Find where the given text appears and provide that cell's center as (X, Y) coordinate. 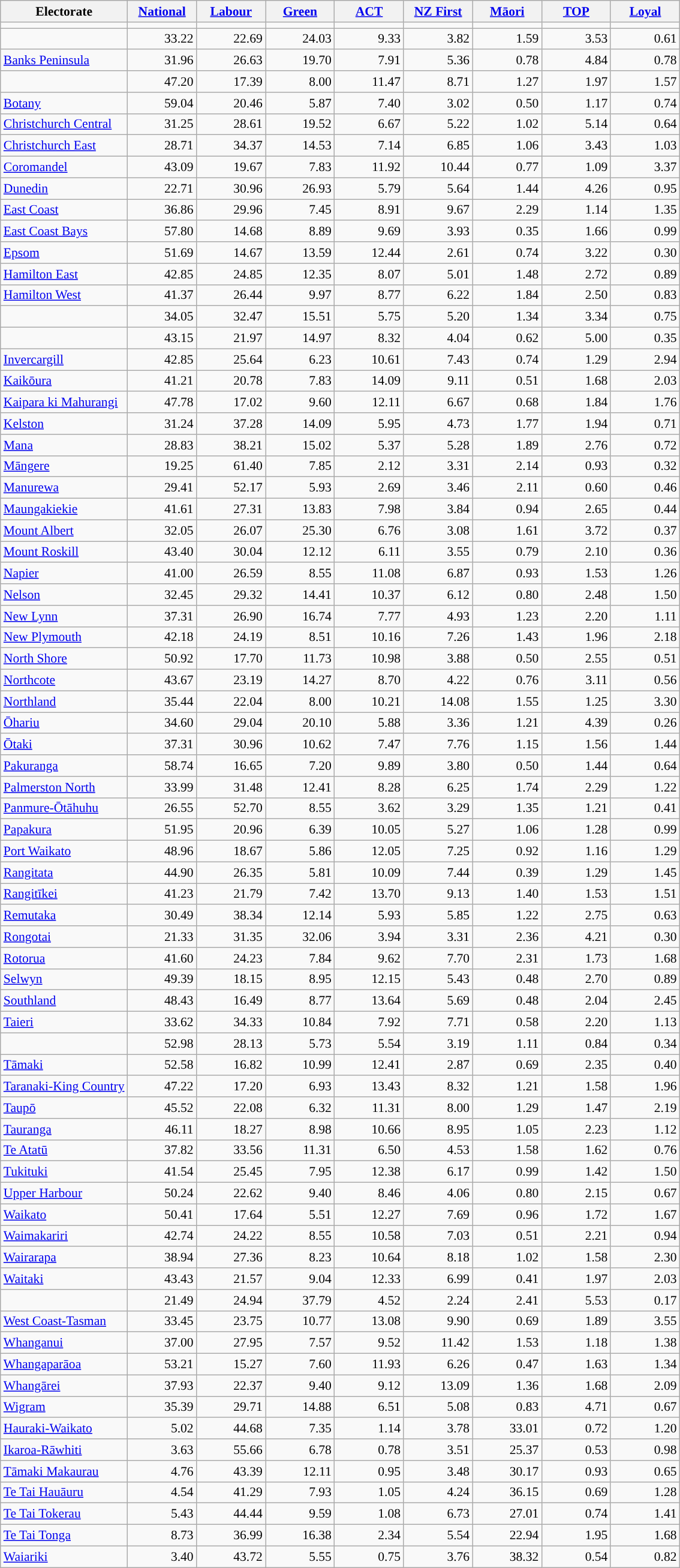
6.99 (438, 1279)
2.70 (576, 979)
41.61 (162, 509)
21.33 (162, 937)
33.45 (162, 1321)
Waimakariri (64, 1236)
Māngere (64, 466)
3.36 (438, 723)
29.96 (231, 210)
14.97 (300, 338)
5.51 (300, 1215)
3.11 (576, 680)
10.44 (438, 167)
11.73 (300, 659)
42.18 (162, 637)
37.00 (162, 1343)
17.64 (231, 1215)
37.28 (231, 424)
41.37 (162, 295)
Kelston (64, 424)
7.42 (300, 894)
22.94 (507, 1536)
0.34 (645, 1044)
1.47 (576, 1108)
24.23 (231, 958)
17.70 (231, 659)
2.21 (576, 1236)
61.40 (231, 466)
1.09 (576, 167)
11.08 (369, 574)
5.00 (576, 338)
9.52 (369, 1343)
7.69 (438, 1215)
59.04 (162, 103)
26.55 (162, 808)
9.04 (300, 1279)
0.56 (645, 680)
11.92 (369, 167)
26.07 (231, 530)
5.22 (438, 124)
3.02 (438, 103)
2.09 (645, 1386)
1.13 (645, 1023)
3.72 (576, 530)
Tāmaki Makaurau (64, 1471)
10.77 (300, 1321)
14.27 (300, 680)
1.20 (645, 1429)
9.33 (369, 39)
17.02 (231, 403)
25.30 (300, 530)
Green (300, 11)
Banks Peninsula (64, 61)
31.25 (162, 124)
1.23 (507, 616)
10.16 (369, 637)
Wairarapa (64, 1258)
4.24 (438, 1492)
10.09 (369, 873)
Hauraki-Waikato (64, 1429)
50.92 (162, 659)
1.66 (576, 232)
Christchurch Central (64, 124)
2.04 (576, 1001)
24.22 (231, 1236)
0.47 (507, 1365)
7.20 (300, 766)
0.36 (645, 552)
Mount Albert (64, 530)
9.62 (369, 958)
27.31 (231, 509)
Waikato (64, 1215)
5.73 (300, 1044)
37.82 (162, 1150)
0.26 (645, 723)
26.90 (231, 616)
2.24 (438, 1300)
Taupō (64, 1108)
10.05 (369, 830)
0.62 (507, 338)
Mana (64, 445)
1.48 (507, 274)
10.99 (300, 1065)
50.41 (162, 1215)
2.41 (507, 1300)
0.98 (645, 1450)
32.05 (162, 530)
National (162, 11)
7.47 (369, 745)
22.62 (231, 1194)
5.79 (369, 188)
1.57 (645, 82)
1.17 (576, 103)
1.36 (507, 1386)
41.21 (162, 381)
3.29 (438, 808)
44.90 (162, 873)
7.26 (438, 637)
30.17 (507, 1471)
7.77 (369, 616)
Te Atatū (64, 1150)
24.19 (231, 637)
4.26 (576, 188)
19.52 (300, 124)
5.85 (438, 916)
ACT (369, 11)
42.74 (162, 1236)
3.08 (438, 530)
1.63 (576, 1365)
37.79 (300, 1300)
5.75 (369, 317)
1.77 (507, 424)
33.99 (162, 787)
0.65 (645, 1471)
10.66 (369, 1129)
36.86 (162, 210)
3.40 (162, 1557)
49.39 (162, 979)
0.54 (576, 1557)
5.95 (369, 424)
16.82 (231, 1065)
14.88 (300, 1407)
6.39 (300, 830)
48.96 (162, 852)
2.19 (645, 1108)
1.51 (645, 894)
Tukituki (64, 1172)
34.05 (162, 317)
12.38 (369, 1172)
9.59 (300, 1514)
3.93 (438, 232)
7.93 (300, 1492)
Southland (64, 1001)
23.75 (231, 1321)
0.61 (645, 39)
3.43 (576, 146)
6.73 (438, 1514)
Northland (64, 701)
43.72 (231, 1557)
6.12 (438, 595)
3.88 (438, 659)
Selwyn (64, 979)
7.35 (300, 1429)
2.11 (507, 488)
14.41 (300, 595)
13.70 (369, 894)
7.60 (300, 1365)
29.32 (231, 595)
4.76 (162, 1471)
East Coast Bays (64, 232)
8.98 (300, 1129)
7.71 (438, 1023)
2.94 (645, 359)
43.43 (162, 1279)
5.37 (369, 445)
Rotorua (64, 958)
29.41 (162, 488)
2.15 (576, 1194)
3.78 (438, 1429)
Kaikōura (64, 381)
Upper Harbour (64, 1194)
8.91 (369, 210)
13.64 (369, 1001)
8.89 (300, 232)
12.12 (300, 552)
2.10 (576, 552)
1.74 (507, 787)
Nelson (64, 595)
6.17 (438, 1172)
0.79 (507, 552)
15.51 (300, 317)
9.13 (438, 894)
5.87 (300, 103)
7.70 (438, 958)
6.87 (438, 574)
9.11 (438, 381)
41.60 (162, 958)
9.69 (369, 232)
41.29 (231, 1492)
47.78 (162, 403)
17.20 (231, 1087)
34.37 (231, 146)
4.53 (438, 1150)
1.67 (645, 1215)
3.48 (438, 1471)
43.40 (162, 552)
0.44 (645, 509)
0.92 (507, 852)
31.48 (231, 787)
38.32 (507, 1557)
30.04 (231, 552)
1.94 (576, 424)
3.62 (369, 808)
NZ First (438, 11)
1.41 (645, 1514)
1.73 (576, 958)
14.67 (231, 253)
9.67 (438, 210)
Te Tai Tonga (64, 1536)
10.37 (369, 595)
6.22 (438, 295)
7.43 (438, 359)
53.21 (162, 1365)
10.62 (300, 745)
3.19 (438, 1044)
29.04 (231, 723)
Whangārei (64, 1386)
1.38 (645, 1343)
26.44 (231, 295)
26.63 (231, 61)
8.71 (438, 82)
2.23 (576, 1129)
2.76 (576, 445)
24.03 (300, 39)
East Coast (64, 210)
1.25 (576, 701)
35.44 (162, 701)
2.31 (507, 958)
1.61 (507, 530)
3.94 (369, 937)
18.15 (231, 979)
11.42 (438, 1343)
1.43 (507, 637)
7.84 (300, 958)
23.19 (231, 680)
Ōhariu (64, 723)
3.22 (576, 253)
7.44 (438, 873)
0.37 (645, 530)
10.21 (369, 701)
6.78 (300, 1450)
Whanganui (64, 1343)
8.28 (369, 787)
0.60 (576, 488)
12.44 (369, 253)
1.26 (645, 574)
8.46 (369, 1194)
7.76 (438, 745)
33.22 (162, 39)
16.38 (300, 1536)
5.86 (300, 852)
Mount Roskill (64, 552)
21.57 (231, 1279)
11.47 (369, 82)
13.59 (300, 253)
13.08 (369, 1321)
4.84 (576, 61)
3.84 (438, 509)
5.28 (438, 445)
Taieri (64, 1023)
35.39 (162, 1407)
10.64 (369, 1258)
8.18 (438, 1258)
4.52 (369, 1300)
3.34 (576, 317)
1.03 (645, 146)
1.42 (576, 1172)
Port Waikato (64, 852)
34.33 (231, 1023)
31.96 (162, 61)
2.65 (576, 509)
1.95 (576, 1536)
32.47 (231, 317)
19.25 (162, 466)
7.03 (438, 1236)
38.94 (162, 1258)
Christchurch East (64, 146)
1.59 (507, 39)
5.36 (438, 61)
Coromandel (64, 167)
0.96 (507, 1215)
Tāmaki (64, 1065)
31.24 (162, 424)
36.15 (507, 1492)
38.34 (231, 916)
19.67 (231, 167)
6.85 (438, 146)
Napier (64, 574)
24.94 (231, 1300)
5.20 (438, 317)
Wigram (64, 1407)
8.51 (300, 637)
Rangitīkei (64, 894)
22.37 (231, 1386)
Botany (64, 103)
2.69 (369, 488)
13.43 (369, 1087)
0.39 (507, 873)
37.93 (162, 1386)
7.98 (369, 509)
27.36 (231, 1258)
0.82 (645, 1557)
4.39 (576, 723)
7.92 (369, 1023)
4.54 (162, 1492)
29.71 (231, 1407)
5.81 (300, 873)
1.15 (507, 745)
1.27 (507, 82)
7.91 (369, 61)
1.76 (645, 403)
9.89 (369, 766)
7.40 (369, 103)
Maungakiekie (64, 509)
New Lynn (64, 616)
Ōtaki (64, 745)
6.23 (300, 359)
10.98 (369, 659)
Waitaki (64, 1279)
6.76 (369, 530)
Te Tai Tokerau (64, 1514)
6.32 (300, 1108)
7.45 (300, 210)
2.36 (507, 937)
Papakura (64, 830)
3.80 (438, 766)
Rangitata (64, 873)
41.23 (162, 894)
52.17 (231, 488)
4.06 (438, 1194)
0.32 (645, 466)
21.79 (231, 894)
25.45 (231, 1172)
12.14 (300, 916)
43.67 (162, 680)
16.74 (300, 616)
26.93 (300, 188)
22.71 (162, 188)
Ikaroa-Rāwhiti (64, 1450)
5.55 (300, 1557)
43.39 (231, 1471)
41.00 (162, 574)
14.08 (438, 701)
51.69 (162, 253)
13.83 (300, 509)
Electorate (64, 11)
9.90 (438, 1321)
1.18 (576, 1343)
12.33 (369, 1279)
14.53 (300, 146)
12.27 (369, 1215)
7.14 (369, 146)
48.43 (162, 1001)
0.77 (507, 167)
30.49 (162, 916)
5.08 (438, 1407)
Panmure-Ōtāhuhu (64, 808)
0.68 (507, 403)
8.73 (162, 1536)
4.71 (576, 1407)
13.09 (438, 1386)
Loyal (645, 11)
38.21 (231, 445)
Taranaki-King Country (64, 1087)
6.25 (438, 787)
3.51 (438, 1450)
Tauranga (64, 1129)
6.11 (369, 552)
12.35 (300, 274)
4.21 (576, 937)
8.70 (369, 680)
Dunedin (64, 188)
9.60 (300, 403)
6.50 (369, 1150)
5.02 (162, 1429)
58.74 (162, 766)
TOP (576, 11)
22.04 (231, 701)
10.84 (300, 1023)
0.84 (576, 1044)
18.67 (231, 852)
6.26 (438, 1365)
3.76 (438, 1557)
28.71 (162, 146)
36.99 (231, 1536)
34.60 (162, 723)
Hamilton West (64, 295)
50.24 (162, 1194)
24.85 (231, 274)
0.40 (645, 1065)
3.53 (576, 39)
5.64 (438, 188)
1.55 (507, 701)
2.45 (645, 1001)
32.06 (300, 937)
2.75 (576, 916)
25.37 (507, 1450)
2.72 (576, 274)
44.44 (231, 1514)
7.85 (300, 466)
1.72 (576, 1215)
52.98 (162, 1044)
4.73 (438, 424)
Remutaka (64, 916)
0.71 (645, 424)
0.53 (576, 1450)
Epsom (64, 253)
2.18 (645, 637)
28.13 (231, 1044)
27.95 (231, 1343)
Rongotai (64, 937)
52.70 (231, 808)
27.01 (507, 1514)
Waiariki (64, 1557)
2.34 (369, 1536)
14.68 (231, 232)
New Plymouth (64, 637)
20.78 (231, 381)
33.01 (507, 1429)
10.58 (369, 1236)
3.82 (438, 39)
43.09 (162, 167)
2.35 (576, 1065)
9.12 (369, 1386)
5.27 (438, 830)
1.16 (576, 852)
2.87 (438, 1065)
2.14 (507, 466)
0.58 (507, 1023)
1.12 (645, 1129)
Invercargill (64, 359)
20.46 (231, 103)
47.22 (162, 1087)
51.95 (162, 830)
1.08 (369, 1514)
25.64 (231, 359)
8.23 (300, 1258)
22.08 (231, 1108)
3.63 (162, 1450)
Whangaparāoa (64, 1365)
15.02 (300, 445)
16.49 (231, 1001)
9.97 (300, 295)
2.50 (576, 295)
33.62 (162, 1023)
20.10 (300, 723)
12.05 (369, 852)
8.07 (369, 274)
41.54 (162, 1172)
Kaipara ki Mahurangi (64, 403)
45.52 (162, 1108)
46.11 (162, 1129)
4.04 (438, 338)
5.88 (369, 723)
26.35 (231, 873)
57.80 (162, 232)
5.69 (438, 1001)
32.45 (162, 595)
5.53 (576, 1300)
4.93 (438, 616)
10.61 (369, 359)
44.68 (231, 1429)
0.17 (645, 1300)
0.46 (645, 488)
5.14 (576, 124)
Manurewa (64, 488)
20.96 (231, 830)
Northcote (64, 680)
Pakuranga (64, 766)
21.49 (162, 1300)
West Coast-Tasman (64, 1321)
Palmerston North (64, 787)
2.30 (645, 1258)
16.65 (231, 766)
2.48 (576, 595)
Labour (231, 11)
47.20 (162, 82)
28.61 (231, 124)
Hamilton East (64, 274)
43.15 (162, 338)
North Shore (64, 659)
5.01 (438, 274)
22.69 (231, 39)
6.93 (300, 1087)
33.56 (231, 1150)
19.70 (300, 61)
2.61 (438, 253)
0.63 (645, 916)
7.25 (438, 852)
3.30 (645, 701)
1.56 (576, 745)
15.27 (231, 1365)
12.15 (369, 979)
4.22 (438, 680)
21.97 (231, 338)
1.62 (576, 1150)
31.35 (231, 937)
7.95 (300, 1172)
Māori (507, 11)
Te Tai Hauāuru (64, 1492)
6.51 (369, 1407)
2.12 (369, 466)
3.37 (645, 167)
1.40 (507, 894)
18.27 (231, 1129)
11.93 (369, 1365)
7.57 (300, 1343)
26.59 (231, 574)
3.46 (438, 488)
17.39 (231, 82)
55.66 (231, 1450)
1.45 (645, 873)
2.55 (576, 659)
28.83 (162, 445)
52.58 (162, 1065)
